Search for the cell housing the specified text and yield its (X, Y) center coordinate. 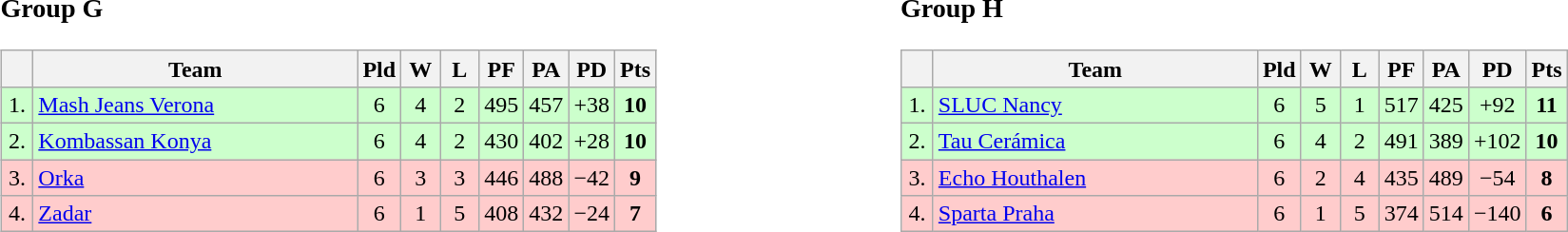
432 (546, 214)
446 (502, 178)
SLUC Nancy (1095, 105)
Echo Houthalen (1095, 178)
517 (1402, 105)
402 (546, 142)
Tau Cerámica (1095, 142)
7 (635, 214)
488 (546, 178)
514 (1445, 214)
Zadar (196, 214)
495 (502, 105)
389 (1445, 142)
Sparta Praha (1095, 214)
+102 (1497, 142)
Mash Jeans Verona (196, 105)
435 (1402, 178)
−140 (1497, 214)
408 (502, 214)
489 (1445, 178)
−42 (591, 178)
+92 (1497, 105)
+28 (591, 142)
8 (1546, 178)
11 (1546, 105)
−24 (591, 214)
Orka (196, 178)
Kombassan Konya (196, 142)
9 (635, 178)
−54 (1497, 178)
+38 (591, 105)
491 (1402, 142)
425 (1445, 105)
374 (1402, 214)
457 (546, 105)
430 (502, 142)
